Provide the [X, Y] coordinate of the cell's center where the given text is located.  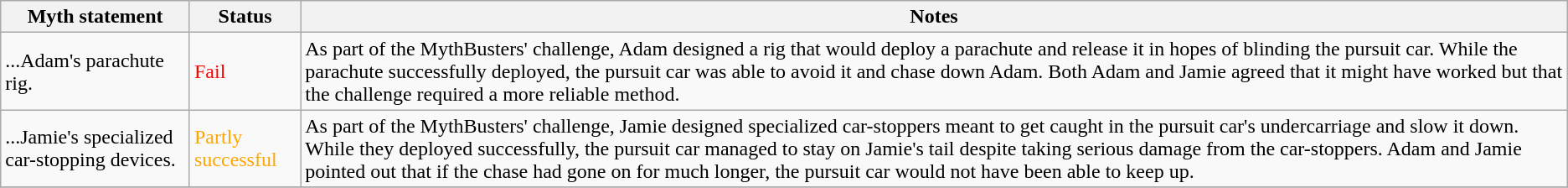
...Jamie's specialized car-stopping devices. [95, 149]
Myth statement [95, 17]
Status [245, 17]
Notes [935, 17]
Fail [245, 71]
...Adam's parachute rig. [95, 71]
Partly successful [245, 149]
